Scan for the cell matching the given text and deliver its (X, Y) coordinate at center. 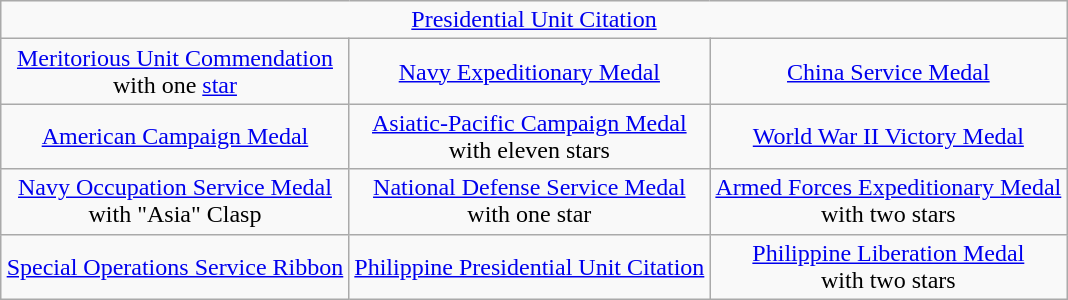
Philippine Presidential Unit Citation (530, 266)
Philippine Liberation Medalwith two stars (888, 266)
American Campaign Medal (175, 136)
Armed Forces Expeditionary Medalwith two stars (888, 202)
Meritorious Unit Commendationwith one star (175, 72)
World War II Victory Medal (888, 136)
Presidential Unit Citation (534, 20)
China Service Medal (888, 72)
National Defense Service Medalwith one star (530, 202)
Asiatic-Pacific Campaign Medal with eleven stars (530, 136)
Navy Occupation Service Medalwith "Asia" Clasp (175, 202)
Navy Expeditionary Medal (530, 72)
Special Operations Service Ribbon (175, 266)
